Search for the cell housing the specified text and yield its (x, y) center coordinate. 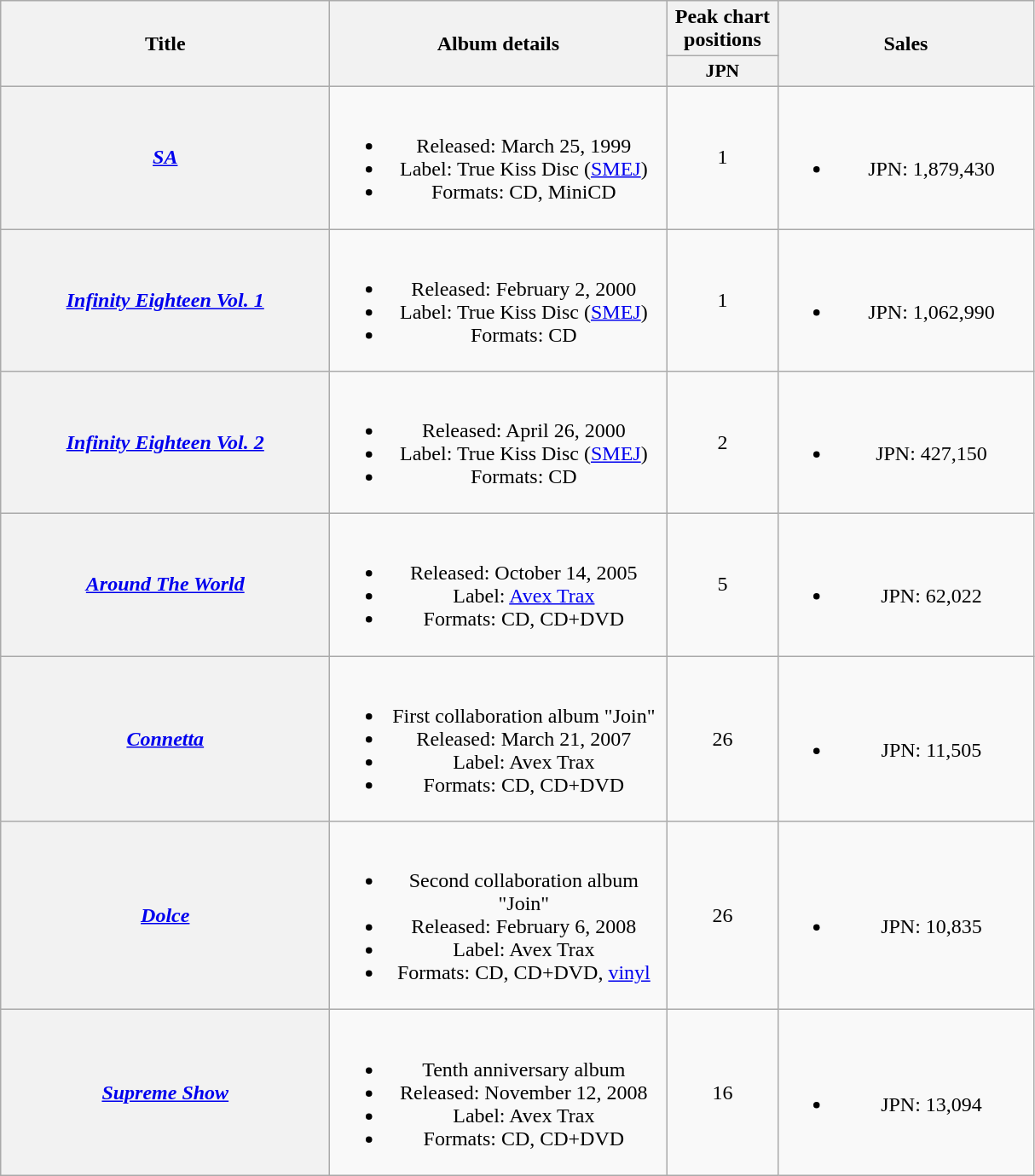
Sales (905, 44)
JPN: 1,062,990 (905, 300)
16 (723, 1092)
JPN: 62,022 (905, 585)
SA (165, 157)
JPN (723, 72)
Album details (498, 44)
2 (723, 443)
Tenth anniversary albumReleased: November 12, 2008Label: Avex TraxFormats: CD, CD+DVD (498, 1092)
Around The World (165, 585)
JPN: 13,094 (905, 1092)
First collaboration album "Join"Released: March 21, 2007Label: Avex TraxFormats: CD, CD+DVD (498, 739)
Peak chart positions (723, 29)
Infinity Eighteen Vol. 2 (165, 443)
Released: February 2, 2000Label: True Kiss Disc (SMEJ)Formats: CD (498, 300)
JPN: 427,150 (905, 443)
5 (723, 585)
Connetta (165, 739)
Title (165, 44)
Second collaboration album "Join"Released: February 6, 2008Label: Avex TraxFormats: CD, CD+DVD, vinyl (498, 915)
Released: March 25, 1999Label: True Kiss Disc (SMEJ)Formats: CD, MiniCD (498, 157)
Supreme Show (165, 1092)
JPN: 11,505 (905, 739)
JPN: 1,879,430 (905, 157)
Infinity Eighteen Vol. 1 (165, 300)
JPN: 10,835 (905, 915)
Dolce (165, 915)
Released: October 14, 2005Label: Avex TraxFormats: CD, CD+DVD (498, 585)
Released: April 26, 2000Label: True Kiss Disc (SMEJ)Formats: CD (498, 443)
